For the text-containing cell, return its midpoint in [x, y] coordinate format. 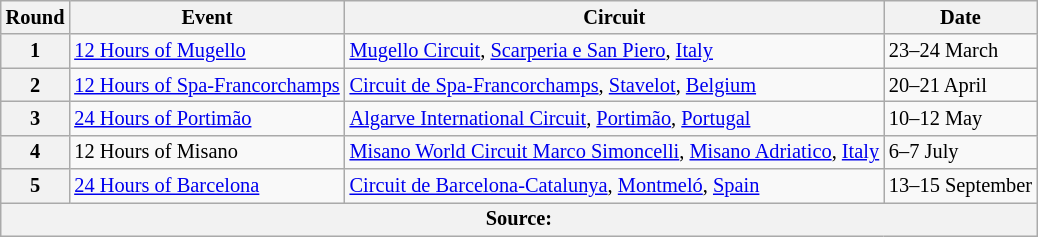
5 [36, 186]
13–15 September [960, 186]
Round [36, 17]
Mugello Circuit, Scarperia e San Piero, Italy [614, 51]
10–12 May [960, 118]
12 Hours of Misano [206, 152]
Date [960, 17]
6–7 July [960, 152]
4 [36, 152]
Circuit de Spa-Francorchamps, Stavelot, Belgium [614, 85]
23–24 March [960, 51]
24 Hours of Portimão [206, 118]
3 [36, 118]
24 Hours of Barcelona [206, 186]
12 Hours of Mugello [206, 51]
Source: [519, 219]
2 [36, 85]
20–21 April [960, 85]
Event [206, 17]
12 Hours of Spa-Francorchamps [206, 85]
Algarve International Circuit, Portimão, Portugal [614, 118]
Circuit de Barcelona-Catalunya, Montmeló, Spain [614, 186]
Circuit [614, 17]
1 [36, 51]
Misano World Circuit Marco Simoncelli, Misano Adriatico, Italy [614, 152]
